Capture the cell that displays the provided text and extract its (X, Y) central coordinate. 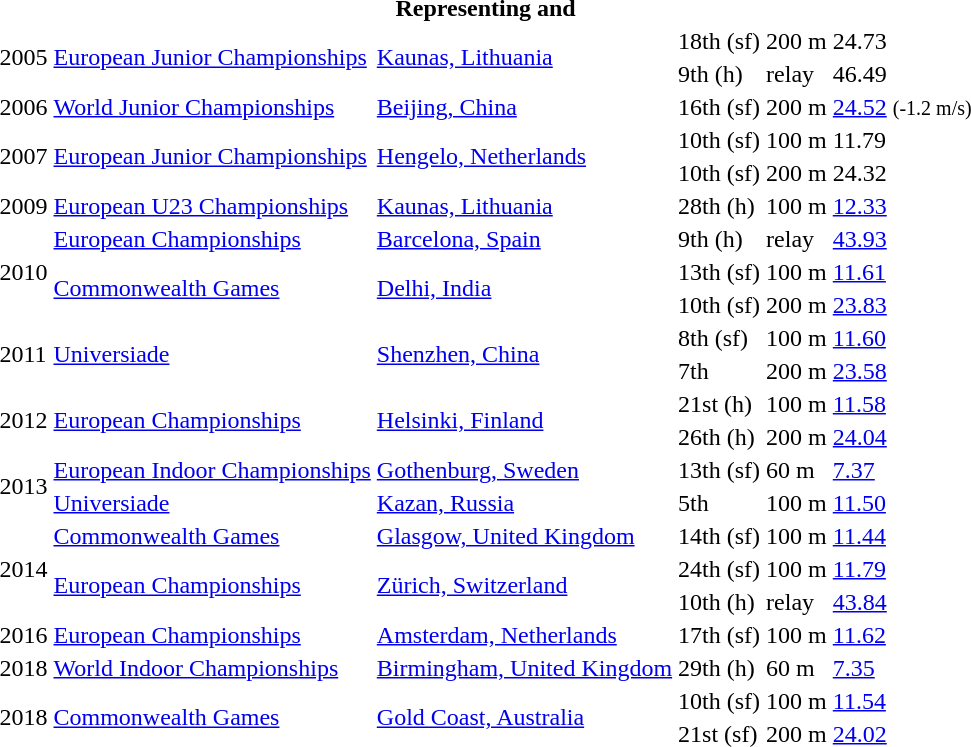
Helsinki, Finland (524, 420)
24th (sf) (720, 569)
17th (sf) (720, 635)
Glasgow, United Kingdom (524, 536)
Birmingham, United Kingdom (524, 668)
Kazan, Russia (524, 503)
16th (sf) (720, 107)
Beijing, China (524, 107)
Hengelo, Netherlands (524, 156)
14th (sf) (720, 536)
8th (sf) (720, 338)
Zürich, Switzerland (524, 586)
World Junior Championships (212, 107)
7th (720, 371)
Gothenburg, Sweden (524, 470)
World Indoor Championships (212, 668)
European U23 Championships (212, 206)
Amsterdam, Netherlands (524, 635)
29th (h) (720, 668)
10th (h) (720, 602)
21st (h) (720, 404)
18th (sf) (720, 41)
28th (h) (720, 206)
5th (720, 503)
Shenzhen, China (524, 354)
26th (h) (720, 437)
Barcelona, Spain (524, 239)
Delhi, India (524, 288)
European Indoor Championships (212, 470)
